Find where the given text appears and provide that cell's center as (x, y) coordinate. 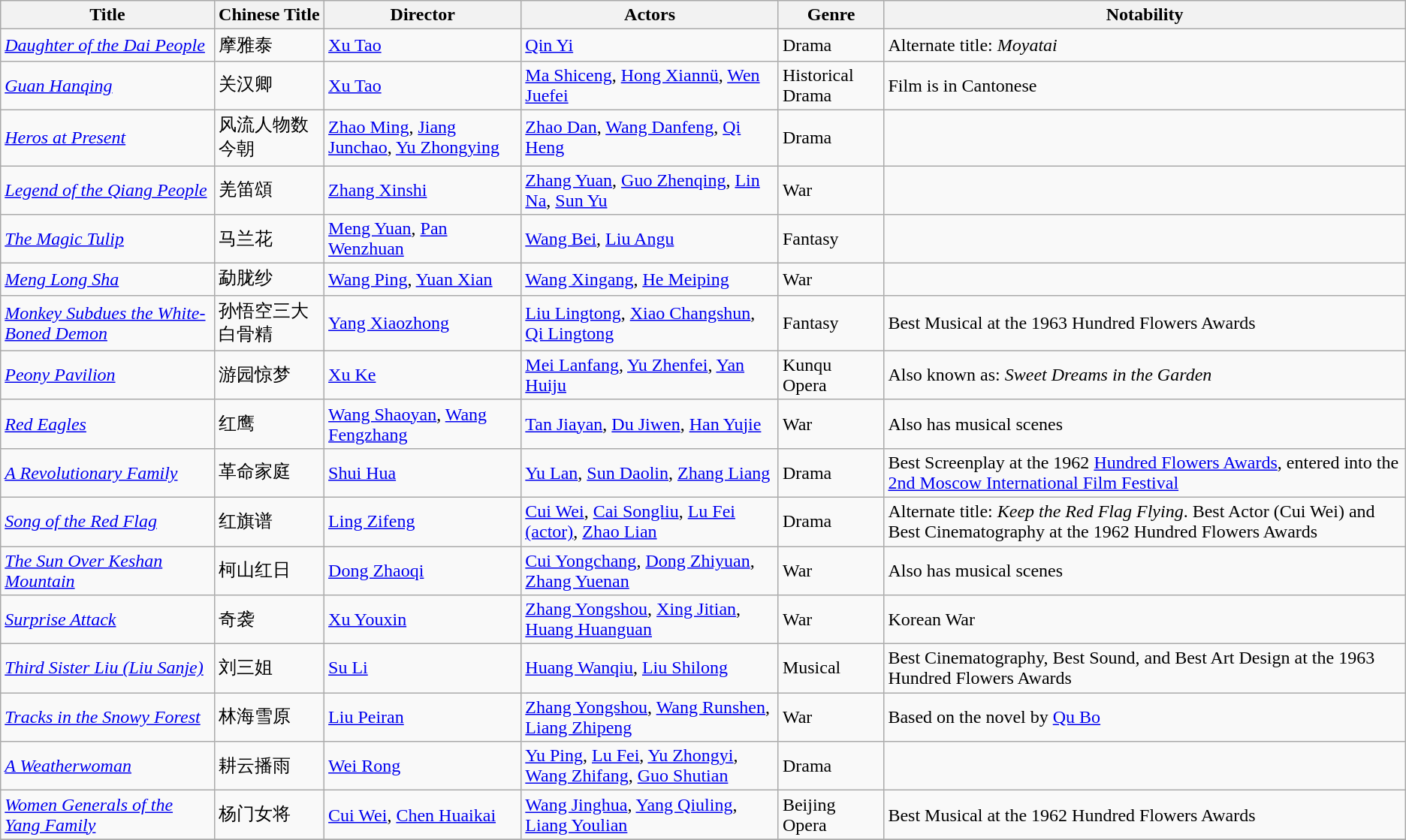
Ling Zifeng (423, 521)
Chinese Title (269, 15)
Cui Wei, Cai Songliu, Lu Fei (actor), Zhao Lian (650, 521)
The Magic Tulip (107, 239)
Based on the novel by Qu Bo (1145, 718)
Best Cinematography, Best Sound, and Best Art Design at the 1963 Hundred Flowers Awards (1145, 668)
Zhang Yongshou, Wang Runshen, Liang Zhipeng (650, 718)
Shui Hua (423, 473)
Actors (650, 15)
Zhang Xinshi (423, 189)
Monkey Subdues the White-Boned Demon (107, 323)
Red Eagles (107, 423)
Xu Ke (423, 375)
Third Sister Liu (Liu Sanje) (107, 668)
Surprise Attack (107, 620)
Korean War (1145, 620)
Xu Youxin (423, 620)
Best Musical at the 1962 Hundred Flowers Awards (1145, 815)
Kunqu Opera (831, 375)
Song of the Red Flag (107, 521)
Zhao Dan, Wang Danfeng, Qi Heng (650, 137)
Qin Yi (650, 45)
The Sun Over Keshan Mountain (107, 571)
Liu Lingtong, Xiao Changshun, Qi Lingtong (650, 323)
Director (423, 15)
林海雪原 (269, 718)
Alternate title: Moyatai (1145, 45)
Wang Shaoyan, Wang Fengzhang (423, 423)
孙悟空三大白骨精 (269, 323)
Historical Drama (831, 86)
Meng Yuan, Pan Wenzhuan (423, 239)
Beijing Opera (831, 815)
Legend of the Qiang People (107, 189)
关汉卿 (269, 86)
刘三姐 (269, 668)
Wei Rong (423, 766)
Best Musical at the 1963 Hundred Flowers Awards (1145, 323)
Musical (831, 668)
Zhang Yongshou, Xing Jitian, Huang Huanguan (650, 620)
柯山红日 (269, 571)
红旗谱 (269, 521)
Liu Peiran (423, 718)
杨门女将 (269, 815)
Su Li (423, 668)
Women Generals of the Yang Family (107, 815)
Dong Zhaoqi (423, 571)
Title (107, 15)
风流人物数今朝 (269, 137)
红鹰 (269, 423)
Wang Ping, Yuan Xian (423, 279)
A Revolutionary Family (107, 473)
Mei Lanfang, Yu Zhenfei, Yan Huiju (650, 375)
Yu Ping, Lu Fei, Yu Zhongyi, Wang Zhifang, Guo Shutian (650, 766)
Wang Xingang, He Meiping (650, 279)
Notability (1145, 15)
Peony Pavilion (107, 375)
Ma Shiceng, Hong Xiannü, Wen Juefei (650, 86)
革命家庭 (269, 473)
Huang Wanqiu, Liu Shilong (650, 668)
Film is in Cantonese (1145, 86)
Cui Yongchang, Dong Zhiyuan, Zhang Yuenan (650, 571)
游园惊梦 (269, 375)
Tan Jiayan, Du Jiwen, Han Yujie (650, 423)
A Weatherwoman (107, 766)
奇袭 (269, 620)
Yang Xiaozhong (423, 323)
Meng Long Sha (107, 279)
Tracks in the Snowy Forest (107, 718)
Wang Bei, Liu Angu (650, 239)
Zhang Yuan, Guo Zhenqing, Lin Na, Sun Yu (650, 189)
Also known as: Sweet Dreams in the Garden (1145, 375)
Yu Lan, Sun Daolin, Zhang Liang (650, 473)
Best Screenplay at the 1962 Hundred Flowers Awards, entered into the 2nd Moscow International Film Festival (1145, 473)
Guan Hanqing (107, 86)
耕云播雨 (269, 766)
Daughter of the Dai People (107, 45)
Cui Wei, Chen Huaikai (423, 815)
Genre (831, 15)
Zhao Ming, Jiang Junchao, Yu Zhongying (423, 137)
摩雅泰 (269, 45)
羌笛頌 (269, 189)
Wang Jinghua, Yang Qiuling, Liang Youlian (650, 815)
勐胧纱 (269, 279)
Alternate title: Keep the Red Flag Flying. Best Actor (Cui Wei) and Best Cinematography at the 1962 Hundred Flowers Awards (1145, 521)
Heros at Present (107, 137)
马兰花 (269, 239)
